Locate the cell with the specified text and output its [X, Y] center coordinate. 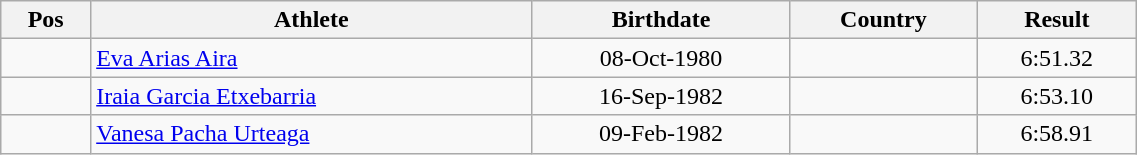
Athlete [312, 20]
Result [1057, 20]
6:53.10 [1057, 96]
Eva Arias Aira [312, 58]
6:58.91 [1057, 134]
Birthdate [661, 20]
08-Oct-1980 [661, 58]
6:51.32 [1057, 58]
Iraia Garcia Etxebarria [312, 96]
Pos [46, 20]
16-Sep-1982 [661, 96]
Country [884, 20]
Vanesa Pacha Urteaga [312, 134]
09-Feb-1982 [661, 134]
